Pinpoint the cell where the given text exists, returning its [x, y] midpoint coordinate. 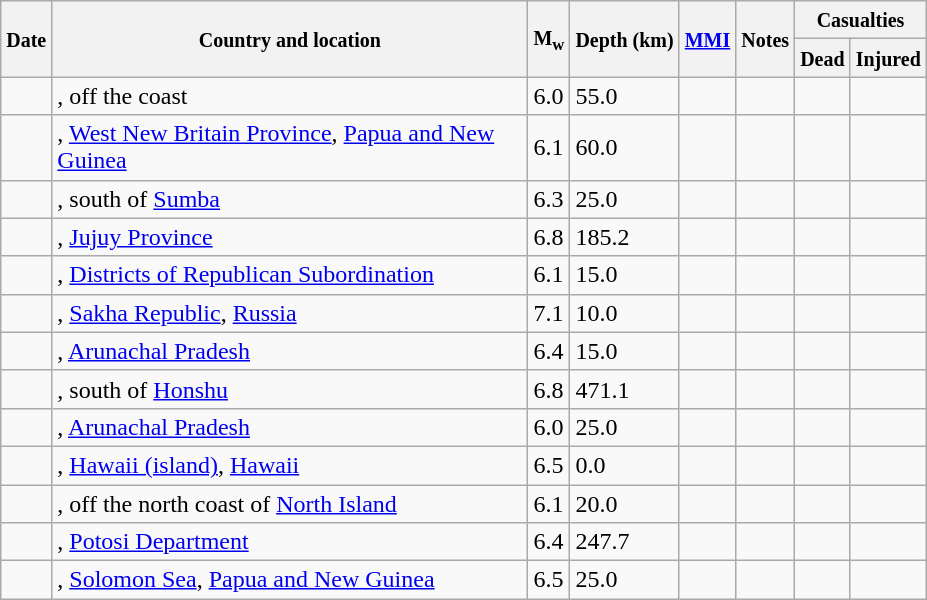
185.2 [624, 237]
Depth (km) [624, 39]
, off the north coast of North Island [290, 503]
, south of Honshu [290, 389]
, Jujuy Province [290, 237]
20.0 [624, 503]
55.0 [624, 96]
, south of Sumba [290, 199]
Dead [823, 58]
60.0 [624, 148]
10.0 [624, 313]
247.7 [624, 542]
Date [26, 39]
, Districts of Republican Subordination [290, 275]
Mw [549, 39]
Country and location [290, 39]
, West New Britain Province, Papua and New Guinea [290, 148]
0.0 [624, 465]
, Potosi Department [290, 542]
Notes [766, 39]
6.3 [549, 199]
MMI [708, 39]
471.1 [624, 389]
7.1 [549, 313]
, Solomon Sea, Papua and New Guinea [290, 580]
, Hawaii (island), Hawaii [290, 465]
, Sakha Republic, Russia [290, 313]
, off the coast [290, 96]
Casualties [861, 20]
Injured [888, 58]
